Search for the cell housing the specified text and yield its (x, y) center coordinate. 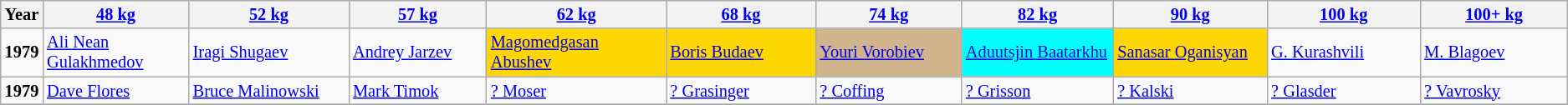
52 kg (269, 14)
Boris Budaev (741, 52)
Andrey Jarzev (418, 52)
? Coffing (888, 91)
48 kg (115, 14)
Iragi Shugaev (269, 52)
Year (22, 14)
82 kg (1037, 14)
62 kg (577, 14)
Mark Timok (418, 91)
74 kg (888, 14)
Dave Flores (115, 91)
? Grasinger (741, 91)
M. Blagoev (1494, 52)
Aduutsjin Baatarkhu (1037, 52)
G. Kurashvili (1343, 52)
100 kg (1343, 14)
Sanasar Oganisyan (1190, 52)
Bruce Malinowski (269, 91)
? Vavrosky (1494, 91)
Youri Vorobiev (888, 52)
? Glasder (1343, 91)
100+ kg (1494, 14)
Magomedgasan Abushev (577, 52)
90 kg (1190, 14)
Ali Nean Gulakhmedov (115, 52)
57 kg (418, 14)
68 kg (741, 14)
? Kalski (1190, 91)
? Moser (577, 91)
? Grisson (1037, 91)
